Find where the given text appears and provide that cell's center as (x, y) coordinate. 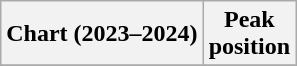
Chart (2023–2024) (102, 34)
Peakposition (249, 34)
